Capture the cell that displays the provided text and extract its (X, Y) central coordinate. 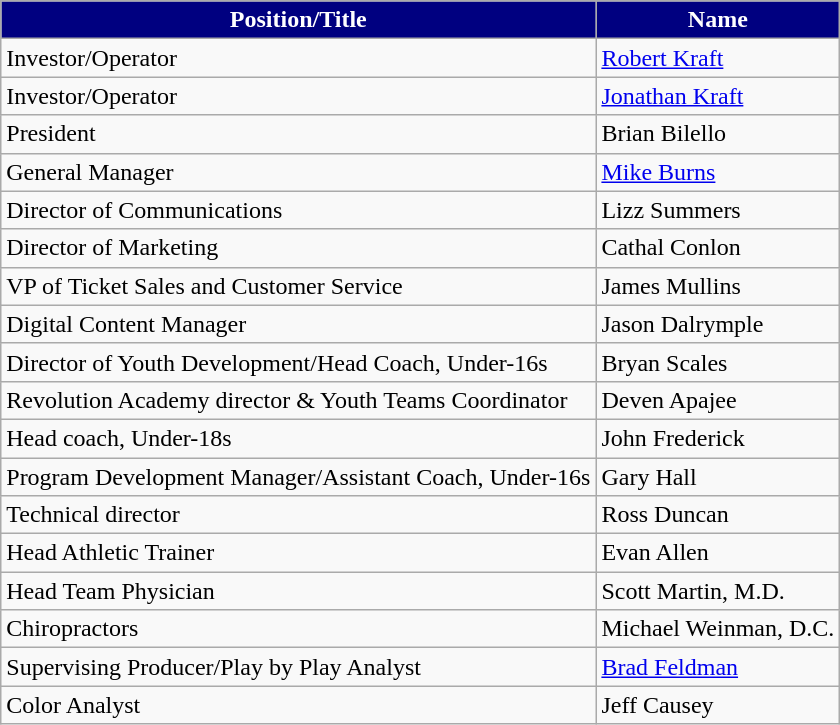
Evan Allen (718, 553)
Chiropractors (298, 629)
Brad Feldman (718, 667)
John Frederick (718, 438)
Program Development Manager/Assistant Coach, Under-16s (298, 477)
Scott Martin, M.D. (718, 591)
Head Team Physician (298, 591)
General Manager (298, 172)
Mike Burns (718, 172)
Ross Duncan (718, 515)
Technical director (298, 515)
Director of Marketing (298, 248)
Brian Bilello (718, 134)
Head Athletic Trainer (298, 553)
Bryan Scales (718, 362)
VP of Ticket Sales and Customer Service (298, 286)
Gary Hall (718, 477)
Position/Title (298, 20)
Michael Weinman, D.C. (718, 629)
Supervising Producer/Play by Play Analyst (298, 667)
Jeff Causey (718, 705)
Lizz Summers (718, 210)
Jonathan Kraft (718, 96)
Color Analyst (298, 705)
James Mullins (718, 286)
Name (718, 20)
Director of Communications (298, 210)
Jason Dalrymple (718, 324)
Revolution Academy director & Youth Teams Coordinator (298, 400)
President (298, 134)
Deven Apajee (718, 400)
Director of Youth Development/Head Coach, Under-16s (298, 362)
Digital Content Manager (298, 324)
Head coach, Under-18s (298, 438)
Robert Kraft (718, 58)
Cathal Conlon (718, 248)
